Capture the cell that displays the provided text and extract its (X, Y) central coordinate. 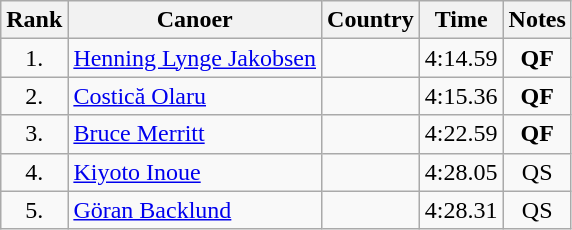
2. (34, 96)
3. (34, 134)
Canoer (195, 20)
Bruce Merritt (195, 134)
Costică Olaru (195, 96)
Country (371, 20)
4:28.05 (461, 172)
1. (34, 58)
4:14.59 (461, 58)
Göran Backlund (195, 210)
4:15.36 (461, 96)
Kiyoto Inoue (195, 172)
Henning Lynge Jakobsen (195, 58)
Time (461, 20)
4. (34, 172)
4:28.31 (461, 210)
4:22.59 (461, 134)
Rank (34, 20)
Notes (537, 20)
5. (34, 210)
